Identify which cell holds the provided text, then report its (X, Y) central coordinate. 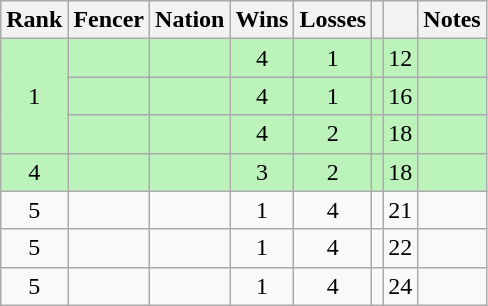
Rank (34, 20)
Losses (333, 20)
Wins (262, 20)
Nation (190, 20)
12 (400, 58)
Notes (452, 20)
Fencer (109, 20)
22 (400, 248)
21 (400, 210)
3 (262, 172)
16 (400, 96)
24 (400, 286)
